Locate the cell with the specified text and output its (x, y) center coordinate. 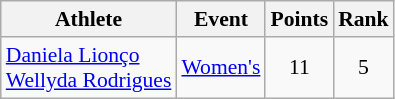
Points (299, 19)
Daniela LionçoWellyda Rodrigues (89, 68)
11 (299, 68)
Women's (220, 68)
Event (220, 19)
Athlete (89, 19)
5 (364, 68)
Rank (364, 19)
